Capture the cell that displays the provided text and extract its [X, Y] central coordinate. 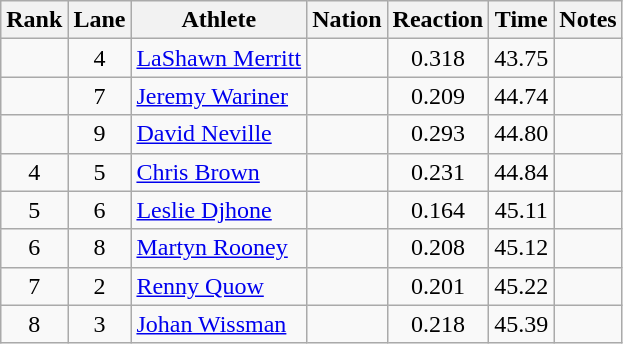
44.74 [522, 96]
45.39 [522, 324]
Rank [34, 20]
44.80 [522, 134]
45.12 [522, 248]
Lane [100, 20]
David Neville [219, 134]
0.231 [438, 172]
3 [100, 324]
43.75 [522, 58]
2 [100, 286]
Nation [347, 20]
0.201 [438, 286]
0.293 [438, 134]
Athlete [219, 20]
45.22 [522, 286]
Leslie Djhone [219, 210]
0.209 [438, 96]
Johan Wissman [219, 324]
0.318 [438, 58]
44.84 [522, 172]
LaShawn Merritt [219, 58]
0.164 [438, 210]
Chris Brown [219, 172]
0.218 [438, 324]
0.208 [438, 248]
45.11 [522, 210]
Reaction [438, 20]
9 [100, 134]
Jeremy Wariner [219, 96]
Time [522, 20]
Martyn Rooney [219, 248]
Notes [588, 20]
Renny Quow [219, 286]
